Extract the (X, Y) coordinate from the center of the cell holding the provided text.  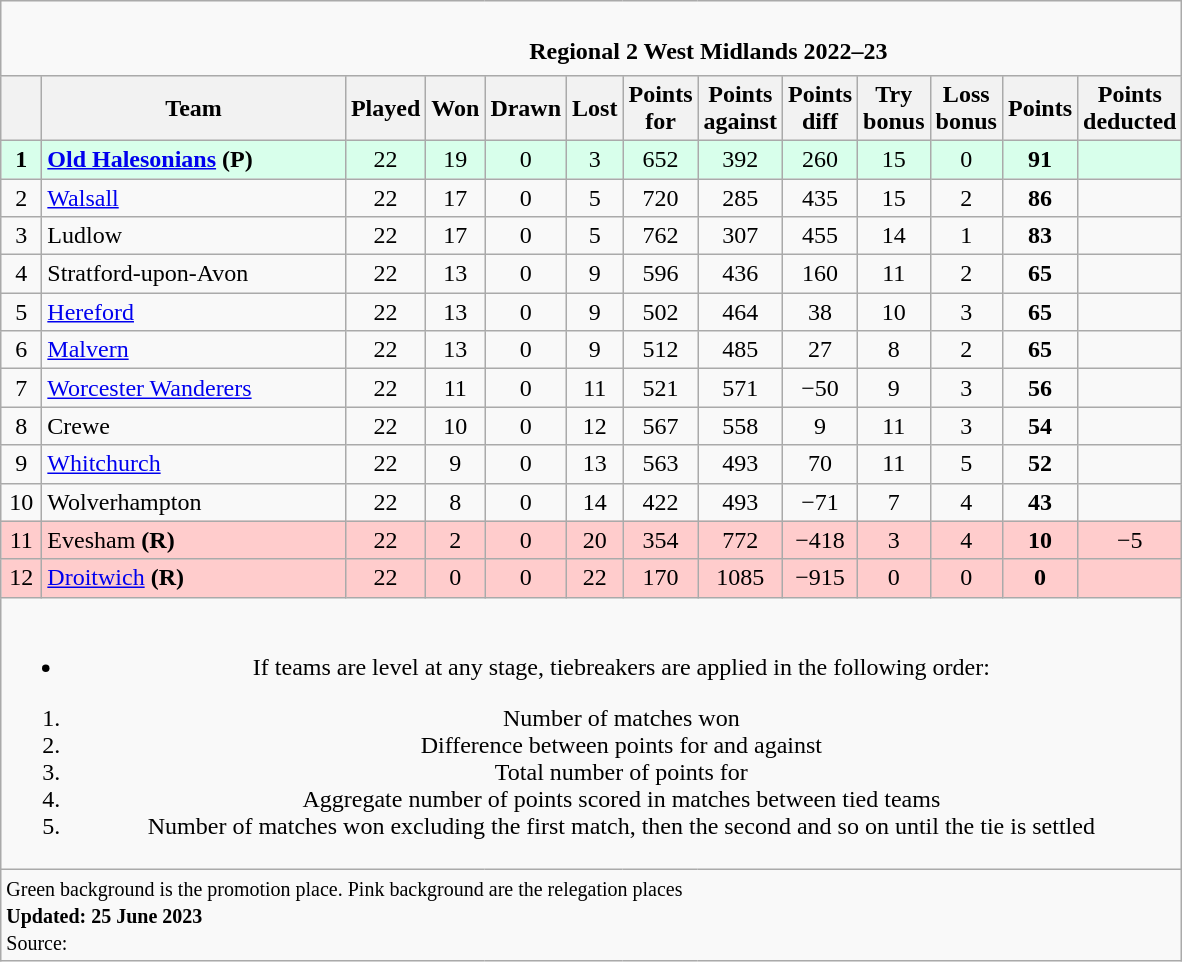
521 (660, 388)
Worcester Wanderers (194, 388)
Evesham (R) (194, 540)
−50 (820, 388)
512 (660, 350)
392 (740, 159)
70 (820, 464)
−71 (820, 502)
502 (660, 312)
91 (1040, 159)
571 (740, 388)
485 (740, 350)
307 (740, 236)
86 (1040, 197)
Points diff (820, 108)
567 (660, 426)
Droitwich (R) (194, 578)
1085 (740, 578)
20 (595, 540)
435 (820, 197)
Crewe (194, 426)
455 (820, 236)
Wolverhampton (194, 502)
38 (820, 312)
Team (194, 108)
Old Halesonians (P) (194, 159)
772 (740, 540)
720 (660, 197)
Stratford-upon-Avon (194, 274)
52 (1040, 464)
Loss bonus (966, 108)
Won (456, 108)
652 (660, 159)
Whitchurch (194, 464)
83 (1040, 236)
−418 (820, 540)
436 (740, 274)
558 (740, 426)
285 (740, 197)
Lost (595, 108)
54 (1040, 426)
Points deducted (1130, 108)
Malvern (194, 350)
Points against (740, 108)
27 (820, 350)
Ludlow (194, 236)
Drawn (526, 108)
762 (660, 236)
596 (660, 274)
260 (820, 159)
Try bonus (894, 108)
464 (740, 312)
43 (1040, 502)
6 (22, 350)
563 (660, 464)
Hereford (194, 312)
Points for (660, 108)
19 (456, 159)
Green background is the promotion place. Pink background are the relegation places Updated: 25 June 2023Source: (592, 915)
Played (385, 108)
160 (820, 274)
422 (660, 502)
−915 (820, 578)
−5 (1130, 540)
Walsall (194, 197)
Points (1040, 108)
354 (660, 540)
170 (660, 578)
56 (1040, 388)
